Identify which cell holds the provided text, then report its [X, Y] central coordinate. 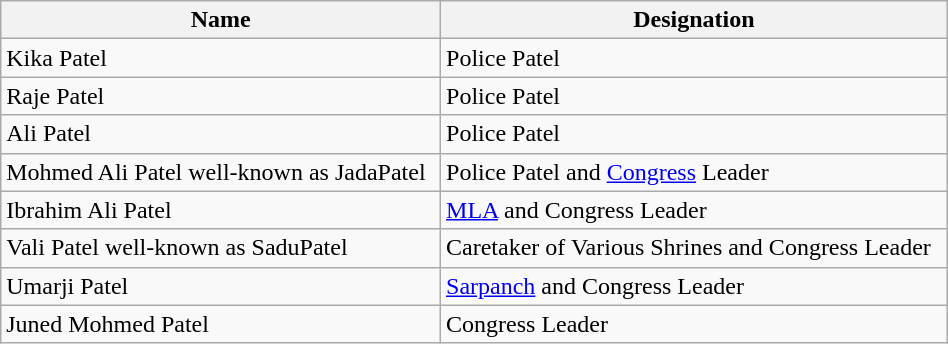
Sarpanch and Congress Leader [694, 286]
Mohmed Ali Patel well-known as JadaPatel [221, 172]
Juned Mohmed Patel [221, 324]
Caretaker of Various Shrines and Congress Leader [694, 248]
Congress Leader [694, 324]
Vali Patel well-known as SaduPatel [221, 248]
Police Patel and Congress Leader [694, 172]
Kika Patel [221, 58]
Umarji Patel [221, 286]
Ibrahim Ali Patel [221, 210]
Raje Patel [221, 96]
Ali Patel [221, 134]
Designation [694, 20]
Name [221, 20]
MLA and Congress Leader [694, 210]
